Output the [X, Y] coordinate of the center of the cell containing the given text.  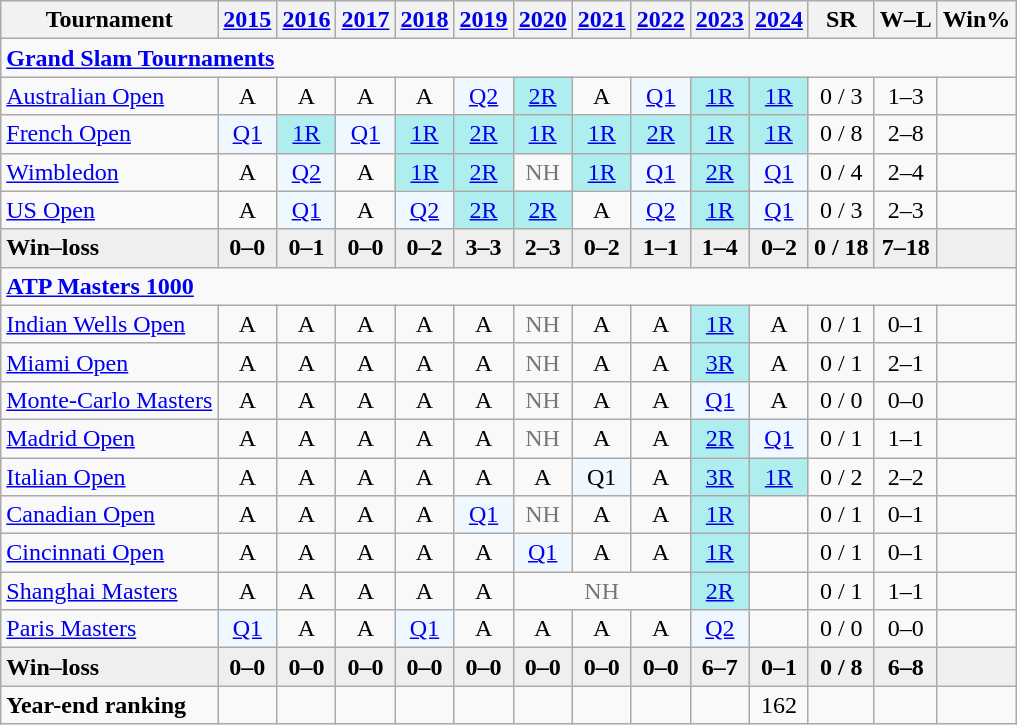
2–8 [906, 134]
2017 [366, 20]
2024 [778, 20]
6–7 [720, 667]
7–18 [906, 248]
Italian Open [110, 477]
W–L [906, 20]
Miami Open [110, 362]
Australian Open [110, 96]
Wimbledon [110, 172]
Indian Wells Open [110, 324]
1–4 [720, 248]
Canadian Open [110, 515]
6–8 [906, 667]
US Open [110, 210]
2018 [424, 20]
2019 [484, 20]
ATP Masters 1000 [508, 286]
Win% [976, 20]
2–2 [906, 477]
French Open [110, 134]
2–4 [906, 172]
Paris Masters [110, 629]
3–3 [484, 248]
2016 [306, 20]
Tournament [110, 20]
0 / 4 [841, 172]
Cincinnati Open [110, 553]
0 / 2 [841, 477]
0 / 18 [841, 248]
162 [778, 705]
2020 [542, 20]
2–1 [906, 362]
1–3 [906, 96]
Shanghai Masters [110, 591]
2021 [602, 20]
Monte-Carlo Masters [110, 400]
2022 [660, 20]
Grand Slam Tournaments [508, 58]
Madrid Open [110, 438]
2015 [248, 20]
Year-end ranking [110, 705]
2023 [720, 20]
SR [841, 20]
